Extract the (x, y) coordinate from the center of the cell holding the provided text.  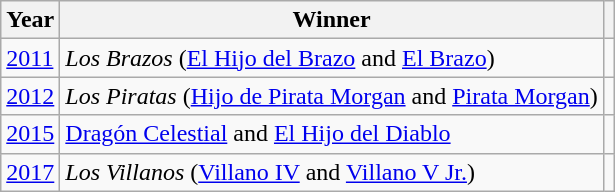
2015 (30, 134)
Los Brazos (El Hijo del Brazo and El Brazo) (332, 58)
2011 (30, 58)
2012 (30, 96)
2017 (30, 172)
Los Villanos (Villano IV and Villano V Jr.) (332, 172)
Dragón Celestial and El Hijo del Diablo (332, 134)
Year (30, 20)
Los Piratas (Hijo de Pirata Morgan and Pirata Morgan) (332, 96)
Winner (332, 20)
